Detect which cell encompasses the target text, then output its (X, Y) center coordinate. 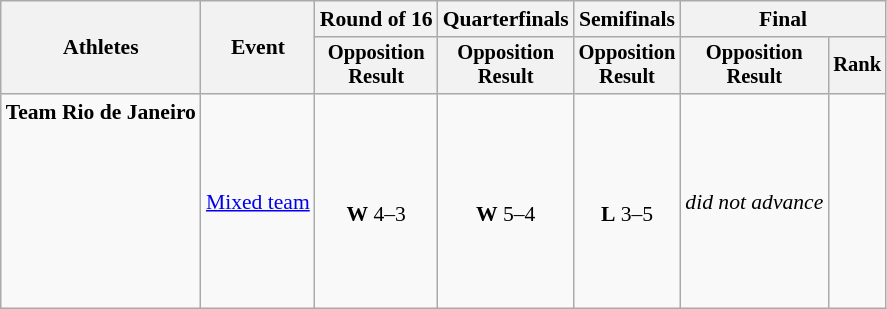
Mixed team (258, 201)
Athletes (101, 48)
Semifinals (628, 19)
W 4–3 (376, 201)
Team Rio de Janeiro (101, 201)
L 3–5 (628, 201)
Round of 16 (376, 19)
Quarterfinals (506, 19)
Rank (857, 66)
Final (783, 19)
did not advance (754, 201)
Event (258, 48)
W 5–4 (506, 201)
